Scan for the cell matching the given text and deliver its [x, y] coordinate at center. 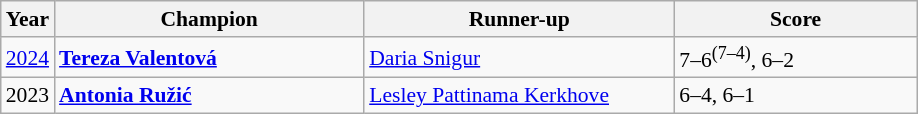
Champion [209, 19]
Tereza Valentová [209, 58]
Daria Snigur [519, 58]
7–6(7–4), 6–2 [796, 58]
Runner-up [519, 19]
Score [796, 19]
Year [28, 19]
Antonia Ružić [209, 96]
Lesley Pattinama Kerkhove [519, 96]
2024 [28, 58]
6–4, 6–1 [796, 96]
2023 [28, 96]
